Identify which cell holds the provided text, then report its (X, Y) central coordinate. 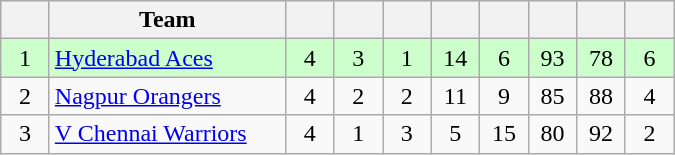
88 (602, 96)
9 (504, 96)
Hyderabad Aces (167, 58)
93 (552, 58)
15 (504, 134)
78 (602, 58)
5 (456, 134)
Team (167, 20)
11 (456, 96)
V Chennai Warriors (167, 134)
Nagpur Orangers (167, 96)
92 (602, 134)
80 (552, 134)
85 (552, 96)
14 (456, 58)
